Output the [X, Y] coordinate of the center of the cell containing the given text.  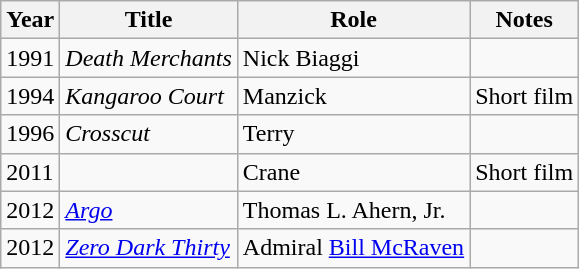
1991 [30, 58]
Role [353, 20]
1994 [30, 96]
Crosscut [148, 134]
Argo [148, 210]
Title [148, 20]
Kangaroo Court [148, 96]
Notes [524, 20]
Zero Dark Thirty [148, 248]
Year [30, 20]
Thomas L. Ahern, Jr. [353, 210]
Manzick [353, 96]
Admiral Bill McRaven [353, 248]
1996 [30, 134]
Crane [353, 172]
Nick Biaggi [353, 58]
2011 [30, 172]
Death Merchants [148, 58]
Terry [353, 134]
